For the text-containing cell, return its midpoint in (X, Y) coordinate format. 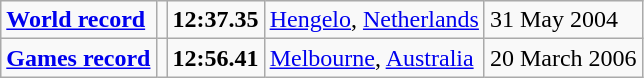
Games record (78, 58)
20 March 2006 (563, 58)
World record (78, 20)
31 May 2004 (563, 20)
12:37.35 (216, 20)
12:56.41 (216, 58)
Hengelo, Netherlands (374, 20)
Melbourne, Australia (374, 58)
